Output the (X, Y) coordinate of the center of the cell containing the given text.  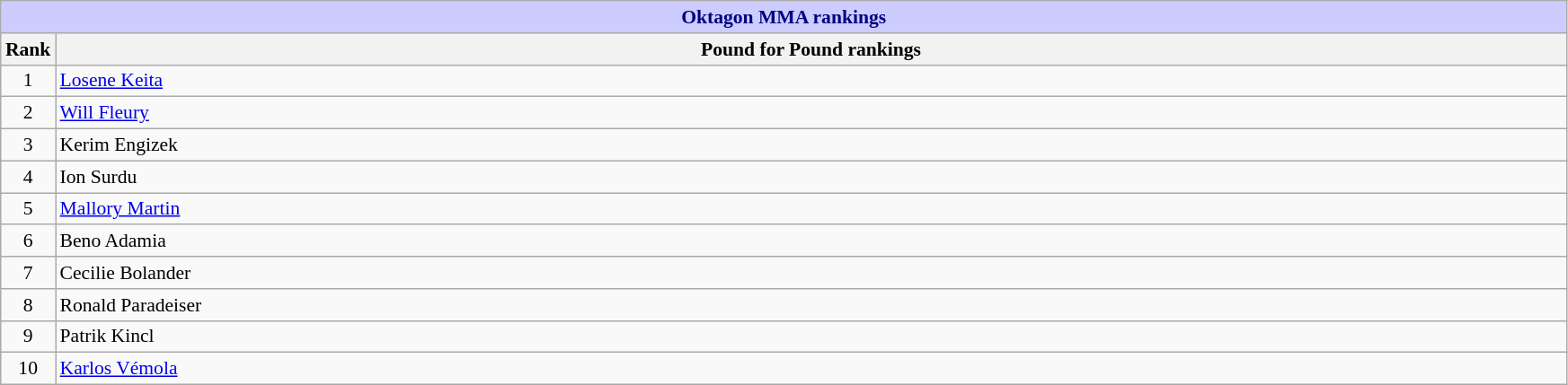
Losene Keita (811, 81)
Pound for Pound rankings (811, 49)
Mallory Martin (811, 209)
Kerim Engizek (811, 145)
10 (29, 369)
2 (29, 113)
8 (29, 305)
1 (29, 81)
Oktagon MMA rankings (784, 17)
Beno Adamia (811, 241)
Ion Surdu (811, 177)
Patrik Kincl (811, 337)
Will Fleury (811, 113)
6 (29, 241)
7 (29, 273)
Ronald Paradeiser (811, 305)
9 (29, 337)
Rank (29, 49)
Karlos Vémola (811, 369)
3 (29, 145)
Cecilie Bolander (811, 273)
5 (29, 209)
4 (29, 177)
